From the cell containing the given text, extract its center point as (x, y) coordinate. 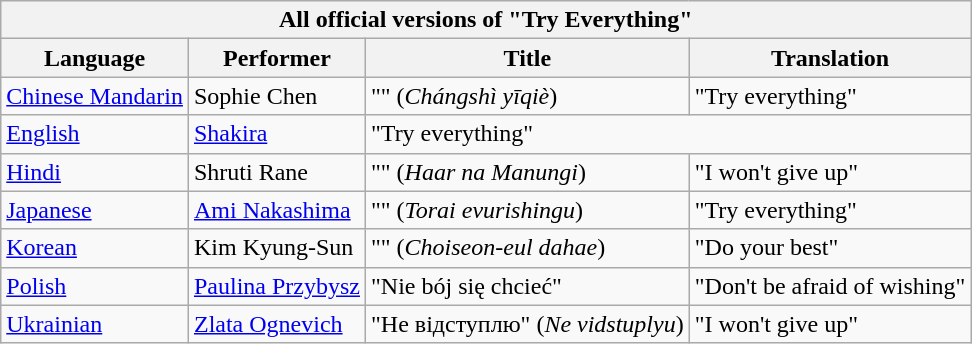
"" (Torai evurishingu) (527, 210)
Sophie Chen (276, 96)
"Do your best" (830, 248)
Translation (830, 58)
Language (95, 58)
Ami Nakashima (276, 210)
Shakira (276, 134)
Chinese Mandarin (95, 96)
Hindi (95, 172)
"Не відступлю" (Ne vidstuplyu) (527, 324)
Korean (95, 248)
"" (Choiseon-eul dahae) (527, 248)
Paulina Przybysz (276, 286)
Polish (95, 286)
Japanese (95, 210)
All official versions of "Try Everything" (486, 20)
Performer (276, 58)
Ukrainian (95, 324)
"" (Chángshì yīqiè) (527, 96)
Zlata Ognevich (276, 324)
Kim Kyung-Sun (276, 248)
"Nie bój się chcieć" (527, 286)
"Don't be afraid of wishing" (830, 286)
"" (Haar na Manungi) (527, 172)
English (95, 134)
Title (527, 58)
Shruti Rane (276, 172)
